Capture the cell that displays the provided text and extract its (X, Y) central coordinate. 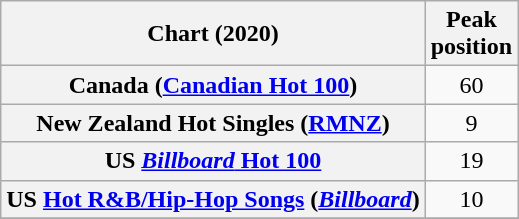
10 (471, 199)
Chart (2020) (213, 34)
9 (471, 123)
Canada (Canadian Hot 100) (213, 85)
US Hot R&B/Hip-Hop Songs (Billboard) (213, 199)
New Zealand Hot Singles (RMNZ) (213, 123)
Peakposition (471, 34)
US Billboard Hot 100 (213, 161)
19 (471, 161)
60 (471, 85)
